Extract the (x, y) coordinate from the center of the cell holding the provided text.  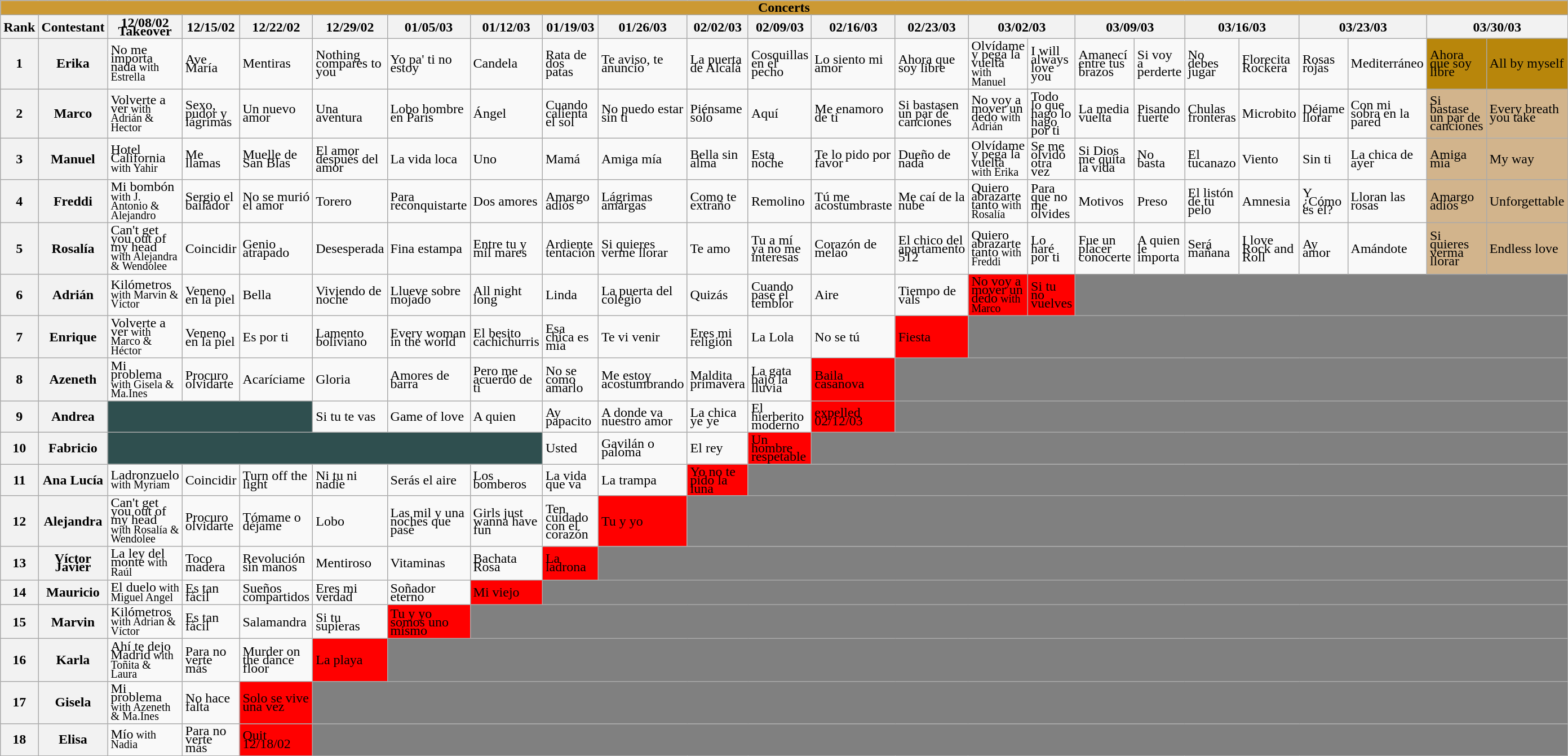
La puerta de Alcalá (717, 64)
Yo pa' ti no estoy (428, 64)
Muelle de San Blas (276, 158)
Aquí (779, 113)
Los bomberos (506, 480)
Pero me acuerdo de ti (506, 380)
Volverte a ver with Adrián & Hector (145, 113)
A quien (506, 416)
Toco madera (211, 563)
Me llamas (211, 158)
El besito cachichurris (506, 337)
Adrián (73, 295)
Si tu te vas (350, 416)
14 (19, 592)
Mauricio (73, 592)
Lobo (350, 522)
Eres mi verdad (350, 592)
Acaríciame (276, 380)
Te vi venir (643, 337)
Te aviso, te anuncio (643, 64)
Andrea (73, 416)
Endless love (1527, 249)
Linda (570, 295)
Solo se vive una vez (276, 702)
Ni tu ni nadie (350, 480)
All night long (506, 295)
17 (19, 702)
Bachata Rosa (506, 563)
Lamento boliviano (350, 337)
Mi problema with Gisela & Ma.Ines (145, 380)
Tú me acostumbraste (853, 202)
Como te extraño (717, 202)
Marco (73, 113)
El duelo with Miguel Angel (145, 592)
La trampa (643, 480)
3 (19, 158)
Game of love (428, 416)
A quien le importa (1159, 249)
Para que no me olvides (1052, 202)
Te amo (717, 249)
Olvídame y pega la vuelta with Manuel (998, 64)
15 (19, 622)
Lágrimas amargas (643, 202)
Amores de barra (428, 380)
No hace falta (211, 702)
16 (19, 660)
Rosas rojas (1323, 64)
Enrique (73, 337)
Lobo hombre en París (428, 113)
Desesperada (350, 249)
Usted (570, 448)
Mi bombón with J. Antonio & Alejandro (145, 202)
12 (19, 522)
No se como amarlo (570, 380)
La playa (350, 660)
Si tu supieras (350, 622)
Kilómetros with Adrian & Víctor (145, 622)
1 (19, 64)
Será mañana (1212, 249)
Gisela (73, 702)
Erika (73, 64)
Mamá (570, 158)
Ten cuidado con el corazón (570, 522)
Baila casanova (853, 380)
Chulas fronteras (1212, 113)
No me importa nada with Estrella (145, 64)
2 (19, 113)
Llueve sobre mojado (428, 295)
Girls just wanna have fun (506, 522)
Rata de dos patas (570, 64)
Olvídame y pega la vuelta with Erika (998, 158)
Can't get you out of my head with Rosalía & Wendolee (145, 522)
01/12/03 (506, 27)
No voy a mover un dedo with Adrián (998, 113)
La puerta del colegio (643, 295)
Every breath you take (1527, 113)
Bella (276, 295)
Bella sin alma (717, 158)
Contestant (73, 27)
El amor después del amor (350, 158)
Tiempo de vals (932, 295)
Lo haré por ti (1052, 249)
Nothing compares to you (350, 64)
La media vuelta (1105, 113)
La chica ye ye (717, 416)
Motivos (1105, 202)
Cosquillas en el pecho (779, 64)
9 (19, 416)
A donde va nuestro amor (643, 416)
7 (19, 337)
Marvin (73, 622)
Preso (1159, 202)
Cuando calienta el sol (570, 113)
La Lola (779, 337)
Un hombre respetable (779, 448)
Ladronzuelo with Myriam (145, 480)
10 (19, 448)
01/05/03 (428, 27)
Revolución sin manos (276, 563)
Gloria (350, 380)
Freddi (73, 202)
Sexo, pudor y lágrimas (211, 113)
Soñador eterno (428, 592)
Microbito (1269, 113)
No se tú (853, 337)
Me estoy acostumbrando (643, 380)
03/30/03 (1497, 27)
Alejandra (73, 522)
Te lo pido por favor (853, 158)
Candela (506, 64)
Mi problema with Azeneth & Ma.Ines (145, 702)
All by myself (1527, 64)
Ahí te dejo Madrid with Toñita & Laura (145, 660)
Vitaminas (428, 563)
Cuando pase el temblor (779, 295)
No puedo estar sin ti (643, 113)
Dos amores (506, 202)
La vida loca (428, 158)
Lloran las rosas (1387, 202)
No voy a mover un dedo with Marco (998, 295)
Víctor Javier (73, 563)
Volverte a ver with Marco & Héctor (145, 337)
Rosalía (73, 249)
02/02/03 (717, 27)
Entre tu y mil mares (506, 249)
12/22/02 (276, 27)
Tu y yo (643, 522)
El listón de tu pelo (1212, 202)
Fabricio (73, 448)
La vida que va (570, 480)
Uno (506, 158)
Una aventura (350, 113)
Every woman in the world (428, 337)
Corazón de melao (853, 249)
Tu y yo somos uno mismo (428, 622)
Florecita Rockera (1269, 64)
Me caí de la nube (932, 202)
Si quieres verme llorar (643, 249)
I love Rock and Roll (1269, 249)
Sergio el bailador (211, 202)
Todo lo que hago lo hago por ti (1052, 113)
Amanecí entre tus brazos (1105, 64)
12/15/02 (211, 27)
No se murió el amor (276, 202)
12/29/02 (350, 27)
Quizás (717, 295)
12/08/02 Takeover (145, 27)
My way (1527, 158)
Turn off the light (276, 480)
Karla (73, 660)
Ay amor (1323, 249)
Viento (1269, 158)
Unforgettable (1527, 202)
Amnesia (1269, 202)
5 (19, 249)
Genio atrapado (276, 249)
Si quieres verma llorar (1456, 249)
La ley del monte with Raúl (145, 563)
Si bastasen un par de canciones (932, 113)
Gavilán o paloma (643, 448)
Maldita primavera (717, 380)
Mentiras (276, 64)
Mentiroso (350, 563)
Rank (19, 27)
Sin ti (1323, 158)
Ave María (211, 64)
Ángel (506, 113)
El rey (717, 448)
Viviendo de noche (350, 295)
Si tu no vuelves (1052, 295)
I will always love you (1052, 64)
El chico del apartamento 512 (932, 249)
Si bastase un par de canciones (1456, 113)
Para reconquistarte (428, 202)
02/16/03 (853, 27)
18 (19, 740)
Mi viejo (506, 592)
Remolino (779, 202)
Lo siento mi amor (853, 64)
Pisando fuerte (1159, 113)
Si Dios me quita la vida (1105, 158)
Quit 12/18/02 (276, 740)
Con mi sobra en la pared (1387, 113)
Hotel California with Yahir (145, 158)
La gata bajo la lluvia (779, 380)
Kilómetros with Marvin & Víctor (145, 295)
8 (19, 380)
Serás el aire (428, 480)
No basta (1159, 158)
03/23/03 (1363, 27)
Fue un placer conocerte (1105, 249)
Murder on the dance floor (276, 660)
Esa chica es mía (570, 337)
Concerts (784, 8)
Aire (853, 295)
4 (19, 202)
expelled 02/12/03 (853, 416)
Si voy a perderte (1159, 64)
Déjame llorar (1323, 113)
Se me olvidó otra vez (1052, 158)
Amándote (1387, 249)
6 (19, 295)
11 (19, 480)
13 (19, 563)
02/23/03 (932, 27)
Fina estampa (428, 249)
Piénsame solo (717, 113)
Y ¿Cómo es él? (1323, 202)
Ana Lucía (73, 480)
02/09/03 (779, 27)
Dueño de nada (932, 158)
Ay papacito (570, 416)
Ardiente tentación (570, 249)
Eres mi religión (717, 337)
Mediterráneo (1387, 64)
Sueños compartidos (276, 592)
01/26/03 (643, 27)
El hierberito moderno (779, 416)
Manuel (73, 158)
Quiero abrazarte tanto with Rosalía (998, 202)
Tómame o déjame (276, 522)
El tucanazo (1212, 158)
No debes jugar (1212, 64)
Elisa (73, 740)
03/09/03 (1130, 27)
La chica de ayer (1387, 158)
Es por ti (276, 337)
Yo no te pido la luna (717, 480)
Torero (350, 202)
Un nuevo amor (276, 113)
01/19/03 (570, 27)
Salamandra (276, 622)
Me enamoro de ti (853, 113)
Las mil y una noches que pasé (428, 522)
Fiesta (932, 337)
Quiero abrazarte tanto with Freddi (998, 249)
Esta noche (779, 158)
03/02/03 (1022, 27)
Can't get you out of my head with Alejandra & Wendolee (145, 249)
Mío with Nadia (145, 740)
03/16/03 (1242, 27)
La ladrona (570, 563)
Azeneth (73, 380)
Tu a mí ya no me interesas (779, 249)
